From the cell containing the given text, extract its center point as [X, Y] coordinate. 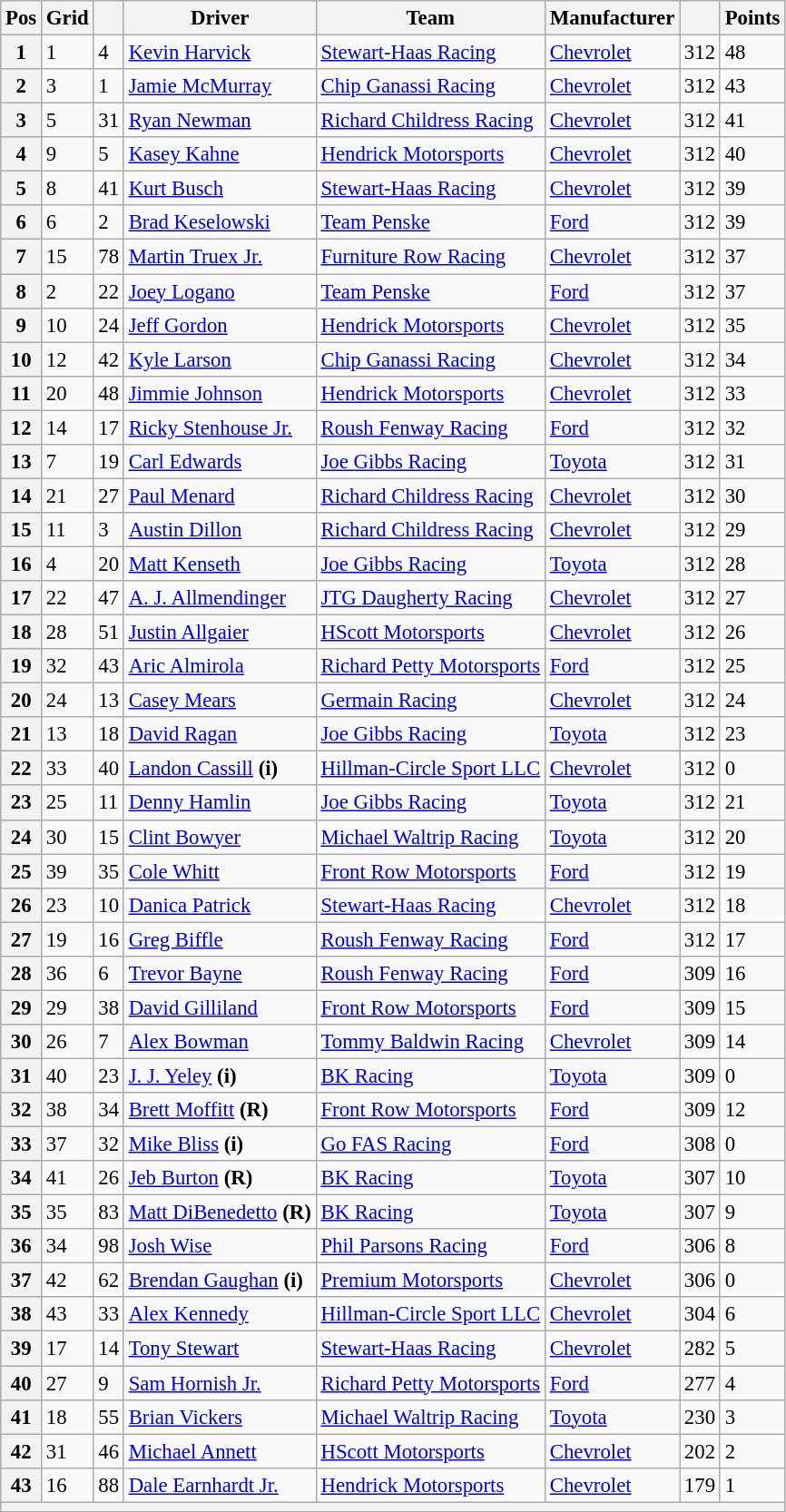
Brad Keselowski [220, 222]
Clint Bowyer [220, 837]
Alex Bowman [220, 1042]
Manufacturer [612, 18]
308 [701, 1144]
Paul Menard [220, 496]
A. J. Allmendinger [220, 598]
282 [701, 1349]
202 [701, 1451]
Kevin Harvick [220, 53]
Casey Mears [220, 701]
Pos [22, 18]
88 [109, 1485]
304 [701, 1315]
Furniture Row Racing [430, 257]
Points [752, 18]
Alex Kennedy [220, 1315]
Kasey Kahne [220, 154]
Jamie McMurray [220, 86]
Tony Stewart [220, 1349]
179 [701, 1485]
Martin Truex Jr. [220, 257]
Jeff Gordon [220, 325]
55 [109, 1417]
Grid [67, 18]
Matt DiBenedetto (R) [220, 1213]
Josh Wise [220, 1246]
62 [109, 1281]
JTG Daugherty Racing [430, 598]
Kyle Larson [220, 359]
J. J. Yeley (i) [220, 1075]
Phil Parsons Racing [430, 1246]
Mike Bliss (i) [220, 1144]
Carl Edwards [220, 462]
Greg Biffle [220, 939]
Austin Dillon [220, 530]
Brett Moffitt (R) [220, 1110]
47 [109, 598]
Landon Cassill (i) [220, 769]
83 [109, 1213]
Tommy Baldwin Racing [430, 1042]
Jeb Burton (R) [220, 1178]
Sam Hornish Jr. [220, 1383]
Michael Annett [220, 1451]
Brendan Gaughan (i) [220, 1281]
78 [109, 257]
Dale Earnhardt Jr. [220, 1485]
Justin Allgaier [220, 633]
Team [430, 18]
Trevor Bayne [220, 974]
David Ragan [220, 734]
230 [701, 1417]
Ryan Newman [220, 121]
Jimmie Johnson [220, 393]
277 [701, 1383]
98 [109, 1246]
Danica Patrick [220, 905]
Driver [220, 18]
Germain Racing [430, 701]
46 [109, 1451]
Denny Hamlin [220, 803]
David Gilliland [220, 1007]
Go FAS Racing [430, 1144]
Brian Vickers [220, 1417]
Joey Logano [220, 291]
Kurt Busch [220, 189]
51 [109, 633]
Aric Almirola [220, 666]
Matt Kenseth [220, 564]
Premium Motorsports [430, 1281]
Ricky Stenhouse Jr. [220, 427]
Cole Whitt [220, 871]
